Provide the [X, Y] coordinate of the cell's center where the given text is located.  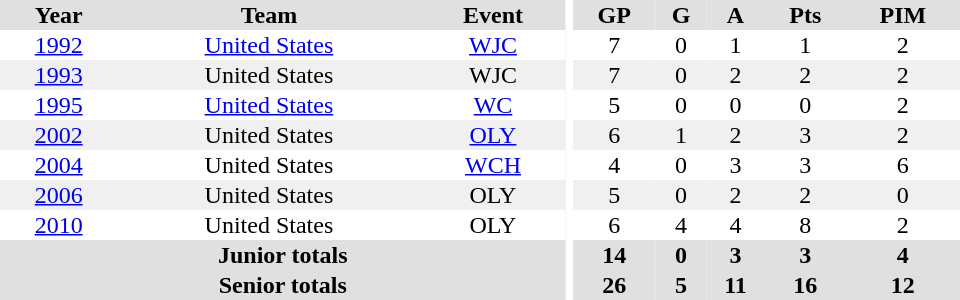
WC [492, 105]
8 [806, 225]
Team [268, 15]
Pts [806, 15]
12 [903, 285]
2006 [58, 195]
16 [806, 285]
14 [614, 255]
GP [614, 15]
PIM [903, 15]
2010 [58, 225]
Year [58, 15]
Event [492, 15]
1992 [58, 45]
A [736, 15]
Senior totals [283, 285]
11 [736, 285]
WCH [492, 165]
1995 [58, 105]
2004 [58, 165]
1993 [58, 75]
26 [614, 285]
G [681, 15]
Junior totals [283, 255]
2002 [58, 135]
